Return (X, Y) of the center of cell containing provided text 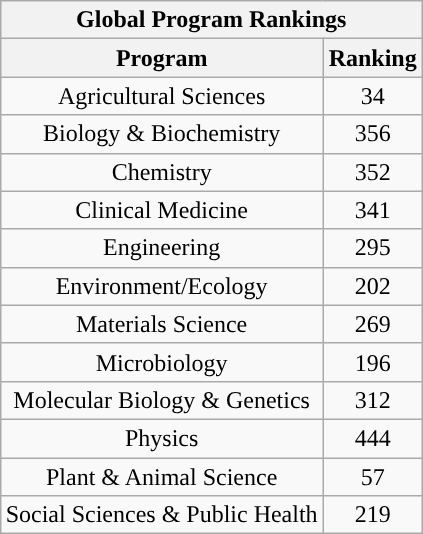
Environment/Ecology (162, 286)
196 (372, 362)
Molecular Biology & Genetics (162, 400)
295 (372, 248)
Microbiology (162, 362)
Clinical Medicine (162, 210)
Materials Science (162, 324)
57 (372, 477)
444 (372, 438)
Plant & Animal Science (162, 477)
352 (372, 172)
Physics (162, 438)
312 (372, 400)
Engineering (162, 248)
202 (372, 286)
Program (162, 58)
219 (372, 515)
Global Program Rankings (211, 20)
Social Sciences & Public Health (162, 515)
Biology & Biochemistry (162, 134)
356 (372, 134)
Agricultural Sciences (162, 96)
341 (372, 210)
34 (372, 96)
Chemistry (162, 172)
269 (372, 324)
Ranking (372, 58)
